Pinpoint the cell where the given text exists, returning its (X, Y) midpoint coordinate. 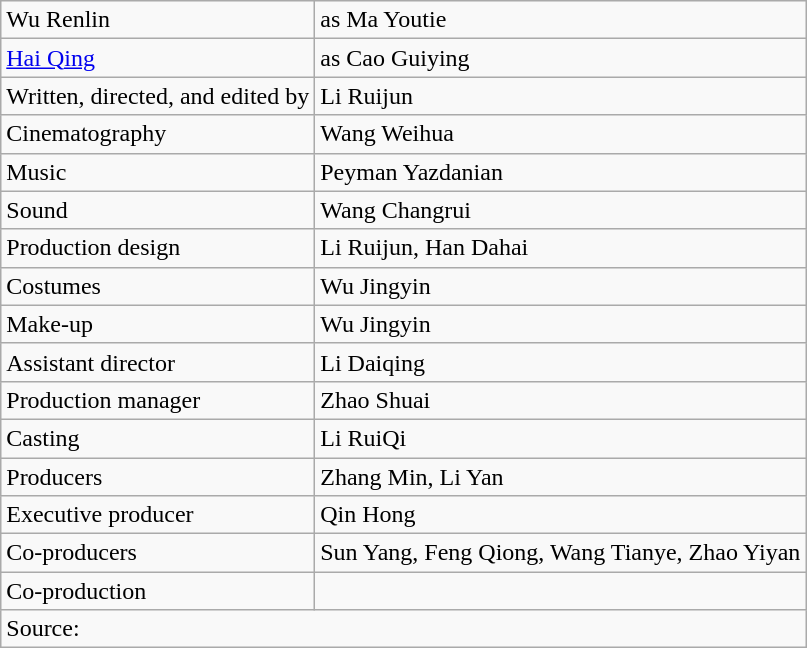
Co-producers (158, 553)
Li Ruijun (560, 96)
Cinematography (158, 134)
Wang Weihua (560, 134)
Zhang Min, Li Yan (560, 477)
Wang Changrui (560, 210)
Executive producer (158, 515)
Production design (158, 248)
Sun Yang, Feng Qiong, Wang Tianye, Zhao Yiyan (560, 553)
Peyman Yazdanian (560, 172)
Music (158, 172)
as Cao Guiying (560, 58)
Casting (158, 438)
Source: (404, 629)
Li Daiqing (560, 362)
Li RuiQi (560, 438)
as Ma Youtie (560, 20)
Make-up (158, 324)
Sound (158, 210)
Qin Hong (560, 515)
Wu Renlin (158, 20)
Costumes (158, 286)
Zhao Shuai (560, 400)
Producers (158, 477)
Co-production (158, 591)
Written, directed, and edited by (158, 96)
Assistant director (158, 362)
Li Ruijun, Han Dahai (560, 248)
Production manager (158, 400)
Hai Qing (158, 58)
